Identify which cell holds the provided text, then report its [x, y] central coordinate. 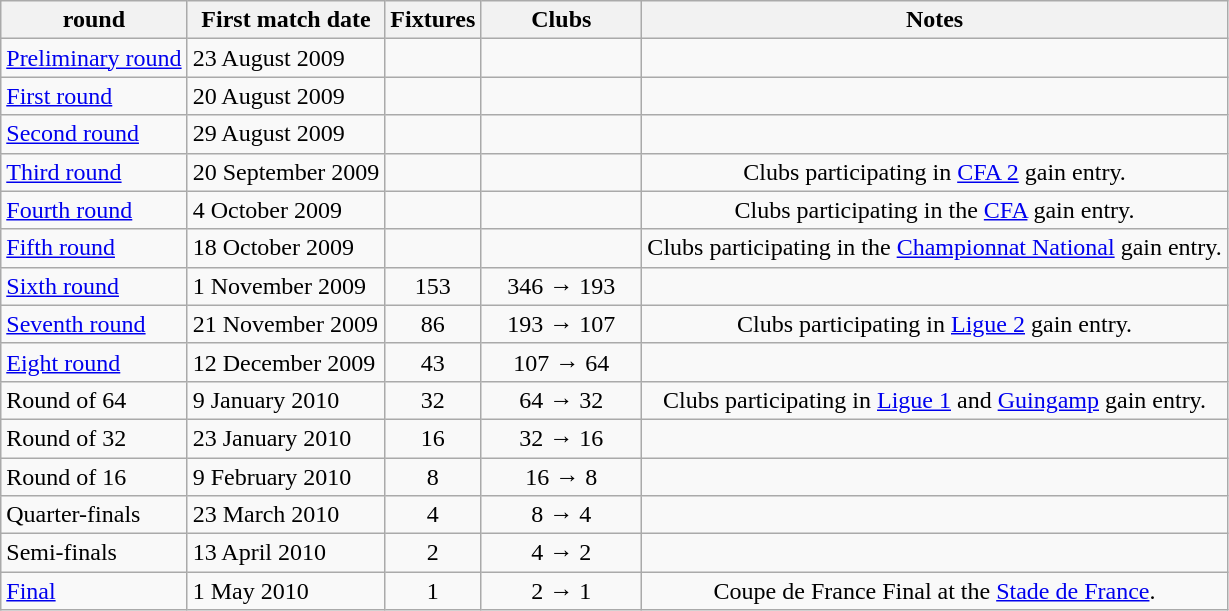
21 November 2009 [286, 324]
2 → 1 [562, 591]
Round of 32 [94, 438]
Clubs participating in Ligue 1 and Guingamp gain entry. [934, 400]
8 [433, 477]
Round of 16 [94, 477]
2 [433, 553]
20 September 2009 [286, 172]
16 [433, 438]
Fourth round [94, 210]
346 → 193 [562, 286]
Semi-finals [94, 553]
86 [433, 324]
Round of 64 [94, 400]
Clubs participating in CFA 2 gain entry. [934, 172]
Preliminary round [94, 58]
13 April 2010 [286, 553]
Sixth round [94, 286]
32 [433, 400]
9 February 2010 [286, 477]
23 August 2009 [286, 58]
193 → 107 [562, 324]
64 → 32 [562, 400]
Notes [934, 20]
4 [433, 515]
1 [433, 591]
12 December 2009 [286, 362]
Fifth round [94, 248]
First round [94, 96]
1 May 2010 [286, 591]
20 August 2009 [286, 96]
Coupe de France Final at the Stade de France. [934, 591]
Eight round [94, 362]
Clubs participating in the CFA gain entry. [934, 210]
Seventh round [94, 324]
107 → 64 [562, 362]
Clubs participating in the Championnat National gain entry. [934, 248]
Second round [94, 134]
9 January 2010 [286, 400]
Clubs [562, 20]
Final [94, 591]
round [94, 20]
153 [433, 286]
18 October 2009 [286, 248]
32 → 16 [562, 438]
Quarter-finals [94, 515]
1 November 2009 [286, 286]
23 January 2010 [286, 438]
4 → 2 [562, 553]
First match date [286, 20]
8 → 4 [562, 515]
Clubs participating in Ligue 2 gain entry. [934, 324]
29 August 2009 [286, 134]
4 October 2009 [286, 210]
43 [433, 362]
23 March 2010 [286, 515]
Fixtures [433, 20]
16 → 8 [562, 477]
Third round [94, 172]
